Search for the cell housing the specified text and yield its (X, Y) center coordinate. 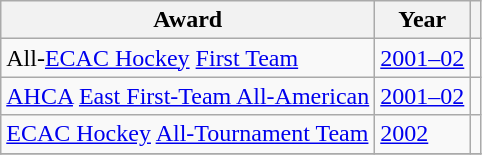
ECAC Hockey All-Tournament Team (188, 134)
Year (422, 20)
All-ECAC Hockey First Team (188, 58)
Award (188, 20)
AHCA East First-Team All-American (188, 96)
2002 (422, 134)
